For the text-containing cell, return its midpoint in [x, y] coordinate format. 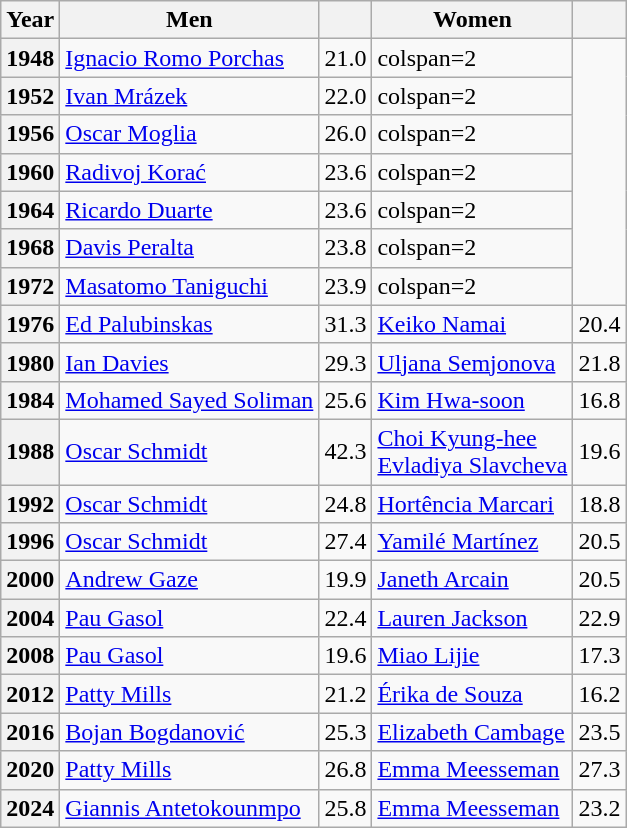
Oscar Moglia [190, 134]
23.5 [600, 732]
1996 [30, 542]
Yamilé Martínez [472, 542]
1984 [30, 400]
26.0 [346, 134]
Érika de Souza [472, 694]
1980 [30, 362]
1956 [30, 134]
Masatomo Taniguchi [190, 286]
Women [472, 20]
Ed Palubinskas [190, 324]
25.3 [346, 732]
Ian Davies [190, 362]
2024 [30, 808]
Men [190, 20]
1976 [30, 324]
Mohamed Sayed Soliman [190, 400]
Ricardo Duarte [190, 210]
1972 [30, 286]
Uljana Semjonova [472, 362]
26.8 [346, 770]
Ivan Mrázek [190, 96]
2016 [30, 732]
25.8 [346, 808]
31.3 [346, 324]
16.2 [600, 694]
20.4 [600, 324]
Elizabeth Cambage [472, 732]
18.8 [600, 503]
22.4 [346, 618]
Bojan Bogdanović [190, 732]
2012 [30, 694]
Choi Kyung-hee Evladiya Slavcheva [472, 452]
22.9 [600, 618]
Ignacio Romo Porchas [190, 58]
25.6 [346, 400]
21.8 [600, 362]
23.8 [346, 248]
19.9 [346, 580]
Davis Peralta [190, 248]
42.3 [346, 452]
2008 [30, 656]
16.8 [600, 400]
27.4 [346, 542]
Keiko Namai [472, 324]
17.3 [600, 656]
21.0 [346, 58]
1968 [30, 248]
22.0 [346, 96]
2000 [30, 580]
27.3 [600, 770]
Radivoj Korać [190, 172]
Andrew Gaze [190, 580]
24.8 [346, 503]
Lauren Jackson [472, 618]
1988 [30, 452]
Hortência Marcari [472, 503]
Janeth Arcain [472, 580]
Year [30, 20]
21.2 [346, 694]
Kim Hwa-soon [472, 400]
1992 [30, 503]
1964 [30, 210]
1948 [30, 58]
23.9 [346, 286]
29.3 [346, 362]
2004 [30, 618]
1960 [30, 172]
1952 [30, 96]
Miao Lijie [472, 656]
Giannis Antetokounmpo [190, 808]
2020 [30, 770]
23.2 [600, 808]
